From the cell containing the given text, extract its center point as [x, y] coordinate. 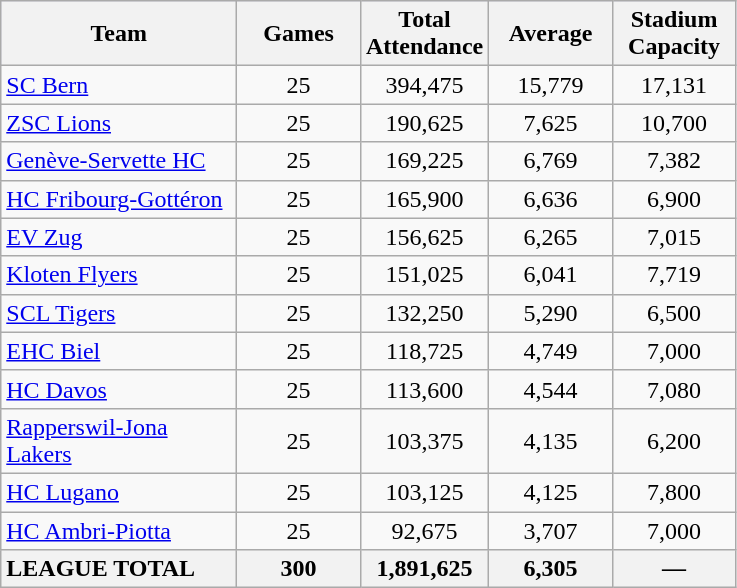
6,200 [674, 440]
— [674, 569]
4,544 [551, 389]
LEAGUE TOTAL [119, 569]
Average [551, 34]
7,625 [551, 123]
Games [299, 34]
Genève-Servette HC [119, 161]
394,475 [424, 85]
132,250 [424, 313]
6,769 [551, 161]
6,041 [551, 275]
5,290 [551, 313]
300 [299, 569]
Kloten Flyers [119, 275]
118,725 [424, 351]
7,080 [674, 389]
103,375 [424, 440]
169,225 [424, 161]
7,800 [674, 492]
StadiumCapacity [674, 34]
156,625 [424, 237]
151,025 [424, 275]
HC Fribourg-Gottéron [119, 199]
EHC Biel [119, 351]
3,707 [551, 531]
92,675 [424, 531]
SC Bern [119, 85]
7,015 [674, 237]
7,719 [674, 275]
113,600 [424, 389]
190,625 [424, 123]
Team [119, 34]
15,779 [551, 85]
HC Lugano [119, 492]
6,500 [674, 313]
17,131 [674, 85]
7,382 [674, 161]
TotalAttendance [424, 34]
4,125 [551, 492]
6,265 [551, 237]
SCL Tigers [119, 313]
6,900 [674, 199]
1,891,625 [424, 569]
ZSC Lions [119, 123]
4,749 [551, 351]
6,636 [551, 199]
103,125 [424, 492]
165,900 [424, 199]
10,700 [674, 123]
HC Ambri-Piotta [119, 531]
HC Davos [119, 389]
4,135 [551, 440]
Rapperswil-Jona Lakers [119, 440]
EV Zug [119, 237]
6,305 [551, 569]
